For the text-containing cell, return its midpoint in [X, Y] coordinate format. 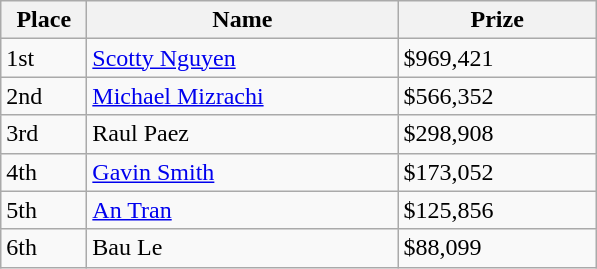
Gavin Smith [242, 172]
$173,052 [498, 172]
$88,099 [498, 248]
Place [44, 20]
Prize [498, 20]
Michael Mizrachi [242, 96]
2nd [44, 96]
Scotty Nguyen [242, 58]
3rd [44, 134]
5th [44, 210]
$125,856 [498, 210]
Bau Le [242, 248]
$566,352 [498, 96]
Raul Paez [242, 134]
4th [44, 172]
$298,908 [498, 134]
1st [44, 58]
Name [242, 20]
$969,421 [498, 58]
An Tran [242, 210]
6th [44, 248]
